Scan for the cell matching the given text and deliver its [X, Y] coordinate at center. 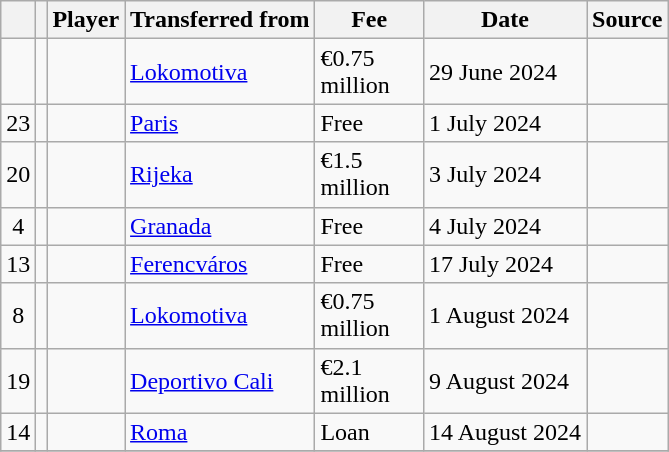
Fee [370, 20]
Source [628, 20]
Rijeka [220, 174]
14 August 2024 [504, 432]
4 [18, 226]
4 July 2024 [504, 226]
23 [18, 123]
8 [18, 316]
13 [18, 264]
Date [504, 20]
Deportivo Cali [220, 380]
9 August 2024 [504, 380]
14 [18, 432]
Ferencváros [220, 264]
3 July 2024 [504, 174]
1 July 2024 [504, 123]
29 June 2024 [504, 72]
19 [18, 380]
Transferred from [220, 20]
Loan [370, 432]
17 July 2024 [504, 264]
1 August 2024 [504, 316]
20 [18, 174]
Player [86, 20]
€2.1 million [370, 380]
Granada [220, 226]
€1.5 million [370, 174]
Roma [220, 432]
Paris [220, 123]
